Determine the (X, Y) coordinate at the center of the cell enclosing the given text.  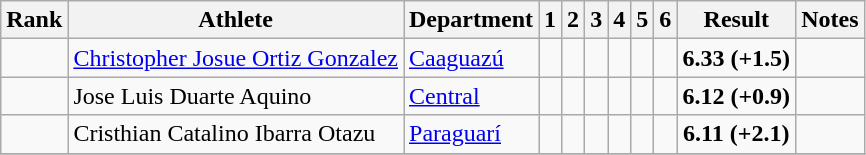
2 (574, 20)
6.12 (+0.9) (736, 96)
Result (736, 20)
Rank (34, 20)
Notes (830, 20)
Caaguazú (472, 58)
Athlete (236, 20)
Paraguarí (472, 134)
4 (620, 20)
Christopher Josue Ortiz Gonzalez (236, 58)
3 (596, 20)
6 (666, 20)
1 (550, 20)
Department (472, 20)
Jose Luis Duarte Aquino (236, 96)
5 (642, 20)
Cristhian Catalino Ibarra Otazu (236, 134)
6.11 (+2.1) (736, 134)
6.33 (+1.5) (736, 58)
Central (472, 96)
